Pinpoint the cell where the given text exists, returning its [x, y] midpoint coordinate. 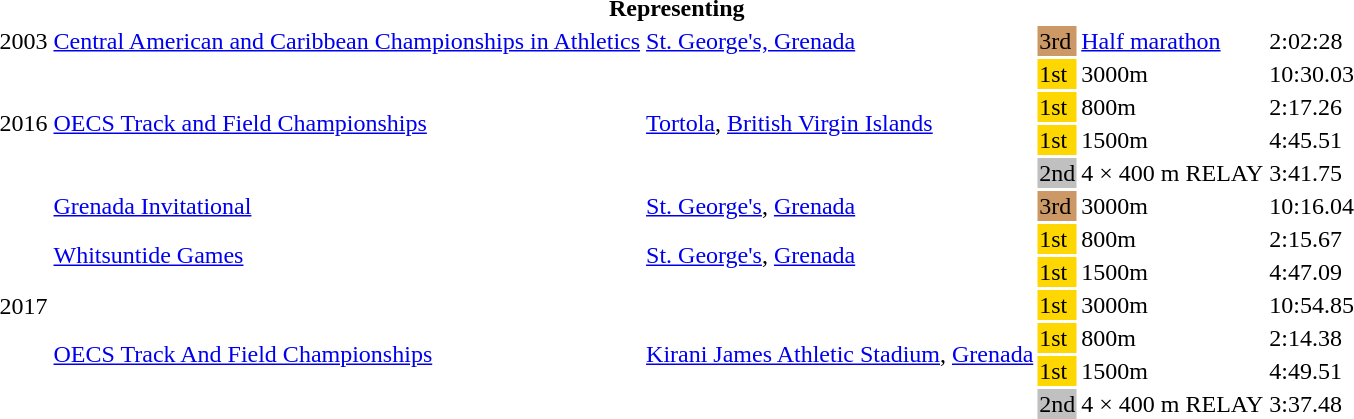
Central American and Caribbean Championships in Athletics [347, 41]
OECS Track and Field Championships [347, 124]
Grenada Invitational [347, 206]
OECS Track And Field Championships [347, 354]
Half marathon [1172, 41]
Tortola, British Virgin Islands [840, 124]
Whitsuntide Games [347, 256]
Kirani James Athletic Stadium, Grenada [840, 354]
